Detect which cell encompasses the target text, then output its [x, y] center coordinate. 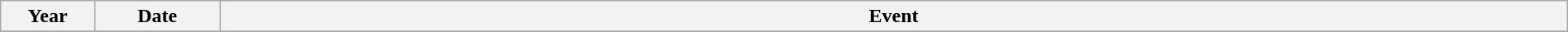
Year [48, 16]
Date [157, 16]
Event [893, 16]
